Capture the cell that displays the provided text and extract its (x, y) central coordinate. 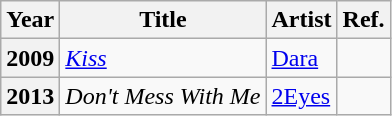
Title (163, 20)
Year (30, 20)
Kiss (163, 58)
Dara (302, 58)
Don't Mess With Me (163, 96)
Artist (302, 20)
2013 (30, 96)
2Eyes (302, 96)
2009 (30, 58)
Ref. (364, 20)
